Pinpoint the cell where the given text exists, returning its [x, y] midpoint coordinate. 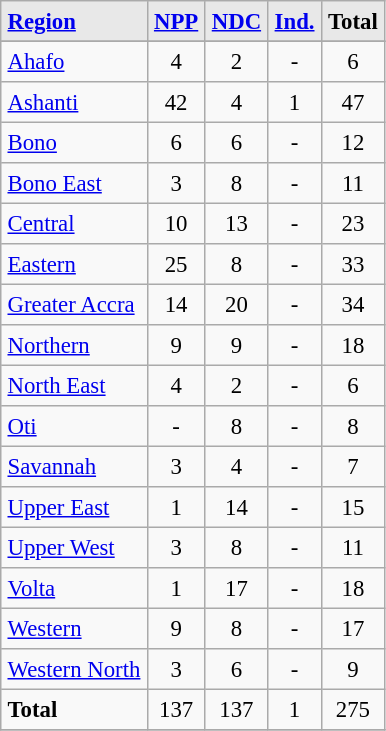
20 [236, 304]
15 [352, 507]
10 [176, 223]
Western North [74, 669]
12 [352, 142]
Upper West [74, 547]
Upper East [74, 507]
34 [352, 304]
Greater Accra [74, 304]
Ahafo [74, 61]
7 [352, 466]
NPP [176, 21]
Bono [74, 142]
Region [74, 21]
42 [176, 102]
Savannah [74, 466]
Eastern [74, 264]
Central [74, 223]
Ind. [294, 21]
13 [236, 223]
23 [352, 223]
25 [176, 264]
North East [74, 385]
NDC [236, 21]
Western [74, 628]
Volta [74, 588]
47 [352, 102]
Oti [74, 426]
Bono East [74, 183]
33 [352, 264]
275 [352, 709]
Northern [74, 345]
Ashanti [74, 102]
